Search for the cell housing the specified text and yield its [X, Y] center coordinate. 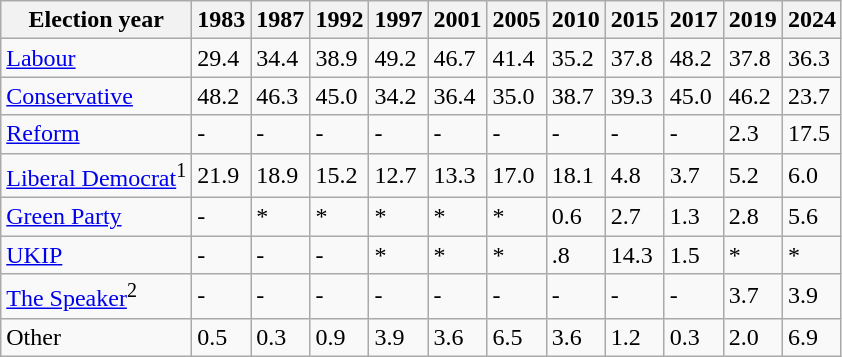
49.2 [398, 58]
1.5 [694, 255]
14.3 [634, 255]
39.3 [634, 96]
17.0 [516, 176]
1997 [398, 20]
2001 [458, 20]
46.3 [280, 96]
.8 [576, 255]
18.9 [280, 176]
1983 [222, 20]
Reform [96, 134]
The Speaker2 [96, 296]
36.4 [458, 96]
Green Party [96, 217]
38.7 [576, 96]
35.0 [516, 96]
13.3 [458, 176]
6.0 [812, 176]
2010 [576, 20]
2.3 [752, 134]
4.8 [634, 176]
1992 [340, 20]
21.9 [222, 176]
1.3 [694, 217]
Liberal Democrat1 [96, 176]
34.2 [398, 96]
6.9 [812, 337]
2015 [634, 20]
38.9 [340, 58]
0.9 [340, 337]
0.6 [576, 217]
23.7 [812, 96]
6.5 [516, 337]
35.2 [576, 58]
15.2 [340, 176]
29.4 [222, 58]
2024 [812, 20]
2.0 [752, 337]
Conservative [96, 96]
Other [96, 337]
5.6 [812, 217]
1987 [280, 20]
UKIP [96, 255]
2.7 [634, 217]
41.4 [516, 58]
46.2 [752, 96]
5.2 [752, 176]
18.1 [576, 176]
17.5 [812, 134]
1.2 [634, 337]
Labour [96, 58]
Election year [96, 20]
2005 [516, 20]
12.7 [398, 176]
2.8 [752, 217]
2019 [752, 20]
46.7 [458, 58]
36.3 [812, 58]
0.5 [222, 337]
34.4 [280, 58]
2017 [694, 20]
